Search for the cell housing the specified text and yield its [X, Y] center coordinate. 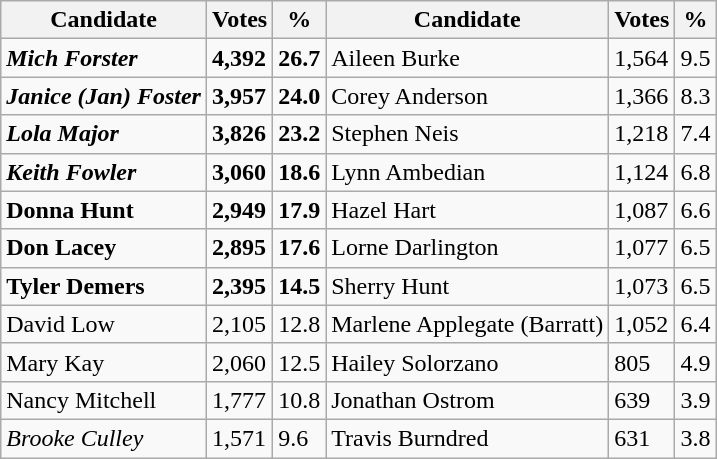
1,564 [642, 58]
631 [642, 438]
9.6 [300, 438]
2,895 [239, 248]
2,105 [239, 324]
Lynn Ambedian [468, 172]
David Low [104, 324]
1,052 [642, 324]
6.4 [696, 324]
3,826 [239, 134]
Lorne Darlington [468, 248]
12.8 [300, 324]
1,073 [642, 286]
14.5 [300, 286]
6.8 [696, 172]
23.2 [300, 134]
Nancy Mitchell [104, 400]
Tyler Demers [104, 286]
639 [642, 400]
1,777 [239, 400]
3,060 [239, 172]
17.6 [300, 248]
9.5 [696, 58]
26.7 [300, 58]
8.3 [696, 96]
18.6 [300, 172]
Mary Kay [104, 362]
24.0 [300, 96]
7.4 [696, 134]
Lola Major [104, 134]
1,124 [642, 172]
805 [642, 362]
Hailey Solorzano [468, 362]
2,949 [239, 210]
1,087 [642, 210]
3.8 [696, 438]
Keith Fowler [104, 172]
Travis Burndred [468, 438]
Stephen Neis [468, 134]
10.8 [300, 400]
12.5 [300, 362]
1,218 [642, 134]
Aileen Burke [468, 58]
Janice (Jan) Foster [104, 96]
2,060 [239, 362]
1,077 [642, 248]
1,366 [642, 96]
17.9 [300, 210]
Don Lacey [104, 248]
1,571 [239, 438]
4.9 [696, 362]
3,957 [239, 96]
2,395 [239, 286]
Hazel Hart [468, 210]
Sherry Hunt [468, 286]
4,392 [239, 58]
Jonathan Ostrom [468, 400]
3.9 [696, 400]
6.6 [696, 210]
Donna Hunt [104, 210]
Corey Anderson [468, 96]
Mich Forster [104, 58]
Marlene Applegate (Barratt) [468, 324]
Brooke Culley [104, 438]
